Extract the (X, Y) coordinate from the center of the cell holding the provided text.  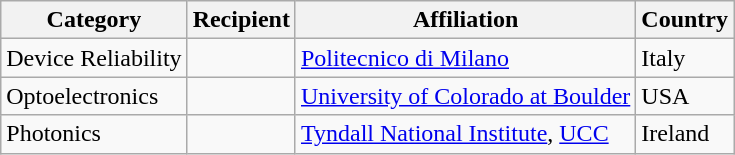
USA (685, 96)
Politecnico di Milano (465, 58)
University of Colorado at Boulder (465, 96)
Italy (685, 58)
Ireland (685, 134)
Optoelectronics (94, 96)
Country (685, 20)
Tyndall National Institute, UCC (465, 134)
Category (94, 20)
Recipient (241, 20)
Affiliation (465, 20)
Device Reliability (94, 58)
Photonics (94, 134)
